Locate the cell with the specified text and output its [x, y] center coordinate. 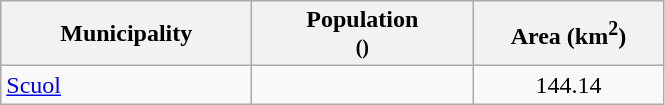
Scuol [126, 85]
Municipality [126, 34]
Area (km2) [568, 34]
Population () [362, 34]
144.14 [568, 85]
